Provide the [X, Y] coordinate of the cell's center where the given text is located.  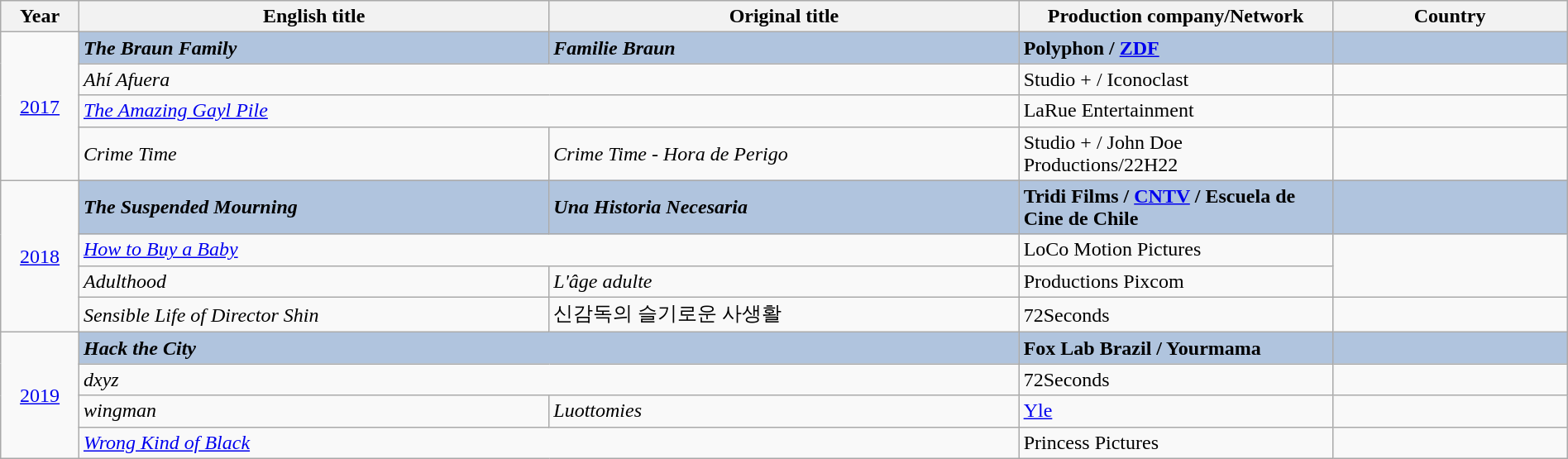
Una Historia Necesaria [784, 207]
신감독의 슬기로운 사생활 [784, 314]
The Braun Family [313, 48]
Original title [784, 17]
Familie Braun [784, 48]
English title [313, 17]
Country [1450, 17]
LoCo Motion Pictures [1176, 250]
Princess Pictures [1176, 442]
Wrong Kind of Black [549, 442]
wingman [313, 411]
dxyz [549, 380]
2017 [40, 106]
Tridi Films / CNTV / Escuela de Cine de Chile [1176, 207]
2018 [40, 256]
Studio + / Iconoclast [1176, 79]
Sensible Life of Director Shin [313, 314]
2019 [40, 395]
Polyphon / ZDF [1176, 48]
How to Buy a Baby [549, 250]
Ahí Afuera [549, 79]
LaRue Entertainment [1176, 111]
The Suspended Mourning [313, 207]
Productions Pixcom [1176, 281]
Adulthood [313, 281]
Production company/Network [1176, 17]
Studio + / John Doe Productions/22H22 [1176, 154]
Hack the City [549, 348]
Crime Time - Hora de Perigo [784, 154]
The Amazing Gayl Pile [549, 111]
Luottomies [784, 411]
Yle [1176, 411]
Fox Lab Brazil / Yourmama [1176, 348]
Year [40, 17]
L'âge adulte [784, 281]
Crime Time [313, 154]
